Pinpoint the cell where the given text exists, returning its (x, y) midpoint coordinate. 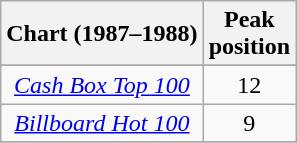
Chart (1987–1988) (102, 34)
Billboard Hot 100 (102, 123)
Peakposition (249, 34)
Cash Box Top 100 (102, 85)
9 (249, 123)
12 (249, 85)
